Determine the (x, y) coordinate at the center of the cell enclosing the given text.  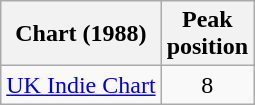
Peakposition (207, 34)
8 (207, 85)
UK Indie Chart (81, 85)
Chart (1988) (81, 34)
